Extract the [x, y] coordinate from the center of the cell holding the provided text.  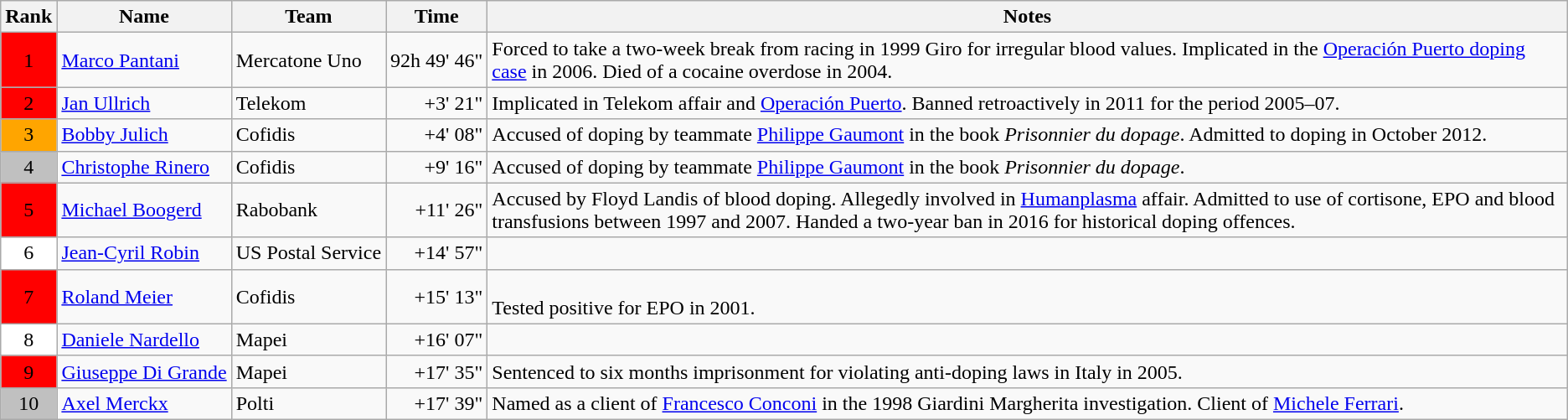
4 [28, 167]
Notes [1027, 17]
2 [28, 103]
Axel Merckx [144, 403]
Jan Ullrich [144, 103]
Roland Meier [144, 297]
+14' 57" [437, 253]
Giuseppe Di Grande [144, 371]
Mercatone Uno [308, 60]
Named as a client of Francesco Conconi in the 1998 Giardini Margherita investigation. Client of Michele Ferrari. [1027, 403]
92h 49' 46" [437, 60]
Marco Pantani [144, 60]
Jean-Cyril Robin [144, 253]
Team [308, 17]
Telekom [308, 103]
5 [28, 210]
6 [28, 253]
10 [28, 403]
US Postal Service [308, 253]
1 [28, 60]
Time [437, 17]
Polti [308, 403]
3 [28, 135]
Rabobank [308, 210]
Daniele Nardello [144, 340]
+16' 07" [437, 340]
+17' 39" [437, 403]
Accused of doping by teammate Philippe Gaumont in the book Prisonnier du dopage. Admitted to doping in October 2012. [1027, 135]
Bobby Julich [144, 135]
+3' 21" [437, 103]
+17' 35" [437, 371]
Implicated in Telekom affair and Operación Puerto. Banned retroactively in 2011 for the period 2005–07. [1027, 103]
9 [28, 371]
Rank [28, 17]
8 [28, 340]
Tested positive for EPO in 2001. [1027, 297]
+9' 16" [437, 167]
+4' 08" [437, 135]
Accused of doping by teammate Philippe Gaumont in the book Prisonnier du dopage. [1027, 167]
+15' 13" [437, 297]
7 [28, 297]
Michael Boogerd [144, 210]
Name [144, 17]
Sentenced to six months imprisonment for violating anti-doping laws in Italy in 2005. [1027, 371]
Christophe Rinero [144, 167]
+11' 26" [437, 210]
